Find where the given text appears and provide that cell's center as (x, y) coordinate. 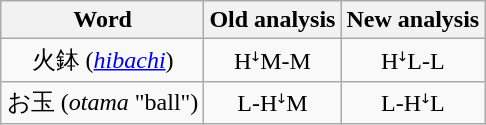
お玉 (otama "ball") (102, 102)
火鉢 (hibachi) (102, 60)
L-HꜜL (413, 102)
L-HꜜM (272, 102)
Old analysis (272, 20)
HꜜL-L (413, 60)
New analysis (413, 20)
HꜜM-M (272, 60)
Word (102, 20)
